Return (X, Y) of the center of cell containing provided text 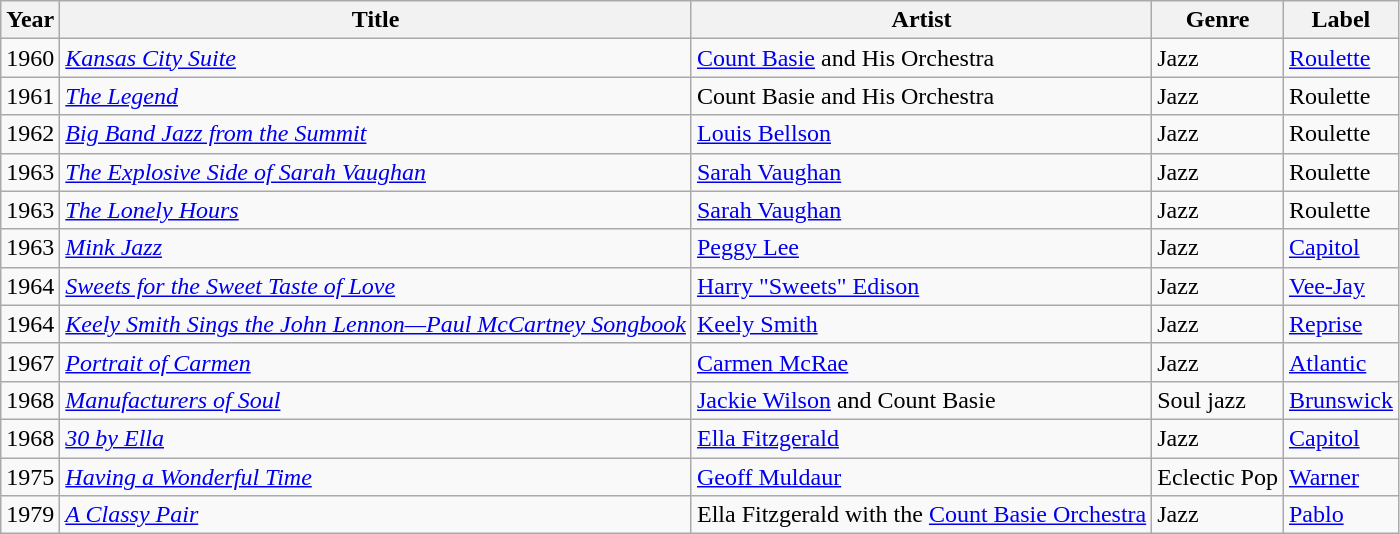
1967 (30, 362)
Kansas City Suite (376, 58)
A Classy Pair (376, 515)
Harry "Sweets" Edison (921, 286)
Sweets for the Sweet Taste of Love (376, 286)
1979 (30, 515)
Year (30, 20)
Keely Smith (921, 324)
The Legend (376, 96)
Eclectic Pop (1218, 477)
1975 (30, 477)
Keely Smith Sings the John Lennon—Paul McCartney Songbook (376, 324)
Genre (1218, 20)
Peggy Lee (921, 248)
Mink Jazz (376, 248)
Vee-Jay (1340, 286)
Artist (921, 20)
Louis Bellson (921, 134)
Having a Wonderful Time (376, 477)
Reprise (1340, 324)
Big Band Jazz from the Summit (376, 134)
Portrait of Carmen (376, 362)
Warner (1340, 477)
Manufacturers of Soul (376, 400)
Label (1340, 20)
Ella Fitzgerald with the Count Basie Orchestra (921, 515)
1962 (30, 134)
Carmen McRae (921, 362)
The Explosive Side of Sarah Vaughan (376, 172)
Ella Fitzgerald (921, 438)
Atlantic (1340, 362)
Brunswick (1340, 400)
Jackie Wilson and Count Basie (921, 400)
Geoff Muldaur (921, 477)
The Lonely Hours (376, 210)
Pablo (1340, 515)
Title (376, 20)
1961 (30, 96)
30 by Ella (376, 438)
Soul jazz (1218, 400)
1960 (30, 58)
